Provide the [X, Y] coordinate of the cell's center where the given text is located.  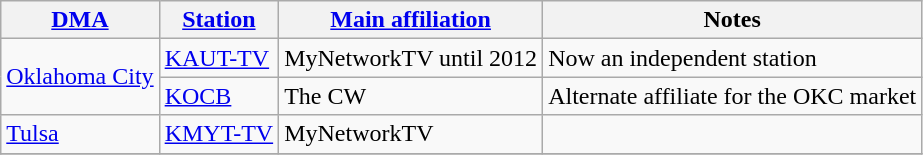
Notes [732, 20]
MyNetworkTV [411, 134]
DMA [80, 20]
Alternate affiliate for the OKC market [732, 96]
KAUT-TV [219, 58]
Station [219, 20]
MyNetworkTV until 2012 [411, 58]
The CW [411, 96]
KOCB [219, 96]
Now an independent station [732, 58]
Oklahoma City [80, 77]
Main affiliation [411, 20]
Tulsa [80, 134]
KMYT-TV [219, 134]
